Capture the cell that displays the provided text and extract its (x, y) central coordinate. 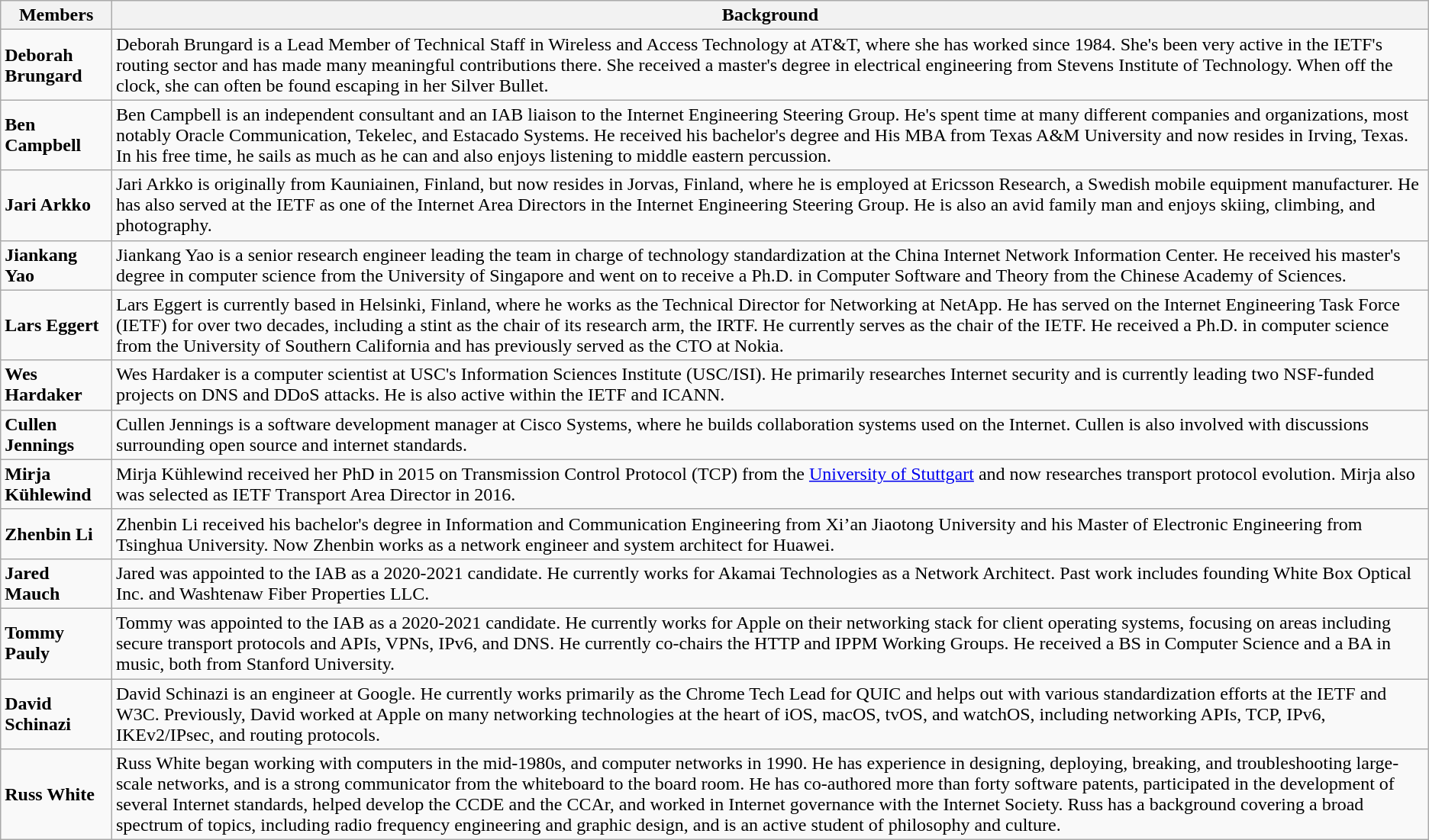
Lars Eggert (56, 325)
Jari Arkko (56, 205)
Wes Hardaker (56, 385)
Tommy Pauly (56, 643)
Mirja Kühlewind (56, 484)
Deborah Brungard (56, 65)
Ben Campbell (56, 135)
Jared Mauch (56, 583)
David Schinazi (56, 714)
Zhenbin Li (56, 534)
Members (56, 15)
Background (769, 15)
Jiankang Yao (56, 266)
Cullen Jennings (56, 435)
Russ White (56, 795)
